Detect which cell encompasses the target text, then output its (x, y) center coordinate. 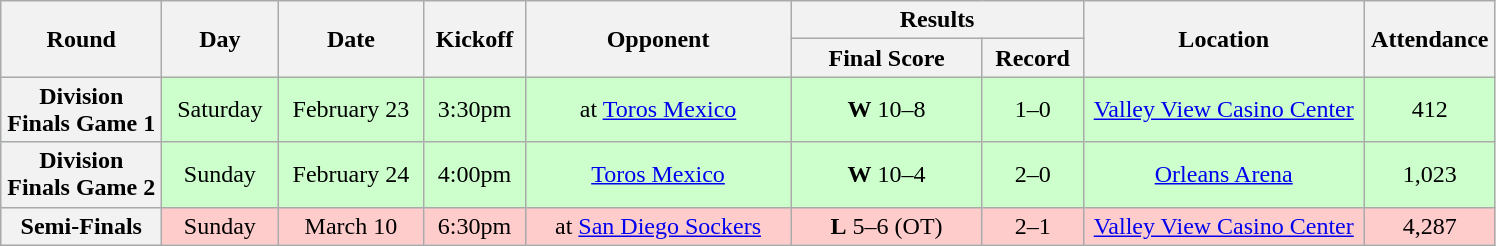
Final Score (886, 58)
Day (220, 39)
Division Finals Game 2 (82, 174)
Attendance (1430, 39)
Kickoff (474, 39)
Toros Mexico (658, 174)
Record (1032, 58)
March 10 (351, 226)
Orleans Arena (1224, 174)
Location (1224, 39)
4:00pm (474, 174)
W 10–4 (886, 174)
February 23 (351, 110)
3:30pm (474, 110)
Saturday (220, 110)
Results (937, 20)
2–0 (1032, 174)
W 10–8 (886, 110)
6:30pm (474, 226)
Date (351, 39)
February 24 (351, 174)
1,023 (1430, 174)
412 (1430, 110)
Division Finals Game 1 (82, 110)
Opponent (658, 39)
L 5–6 (OT) (886, 226)
4,287 (1430, 226)
1–0 (1032, 110)
at San Diego Sockers (658, 226)
2–1 (1032, 226)
at Toros Mexico (658, 110)
Round (82, 39)
Semi-Finals (82, 226)
